Detect which cell encompasses the target text, then output its [X, Y] center coordinate. 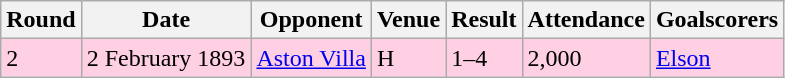
Venue [408, 20]
2 [41, 58]
Attendance [586, 20]
2,000 [586, 58]
Round [41, 20]
1–4 [484, 58]
2 February 1893 [166, 58]
H [408, 58]
Elson [716, 58]
Result [484, 20]
Goalscorers [716, 20]
Date [166, 20]
Opponent [312, 20]
Aston Villa [312, 58]
